Search for the cell housing the specified text and yield its (x, y) center coordinate. 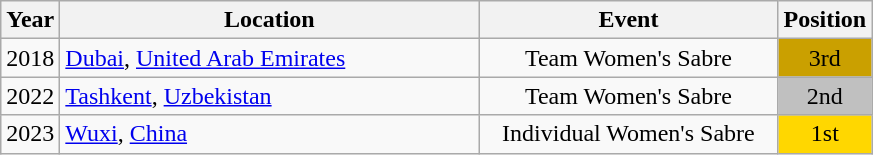
Location (270, 20)
Event (628, 20)
1st (825, 134)
Position (825, 20)
2023 (30, 134)
Dubai, United Arab Emirates (270, 58)
2022 (30, 96)
Tashkent, Uzbekistan (270, 96)
Year (30, 20)
2nd (825, 96)
Individual Women's Sabre (628, 134)
2018 (30, 58)
Wuxi, China (270, 134)
3rd (825, 58)
